Output the (x, y) coordinate of the center of the cell containing the given text.  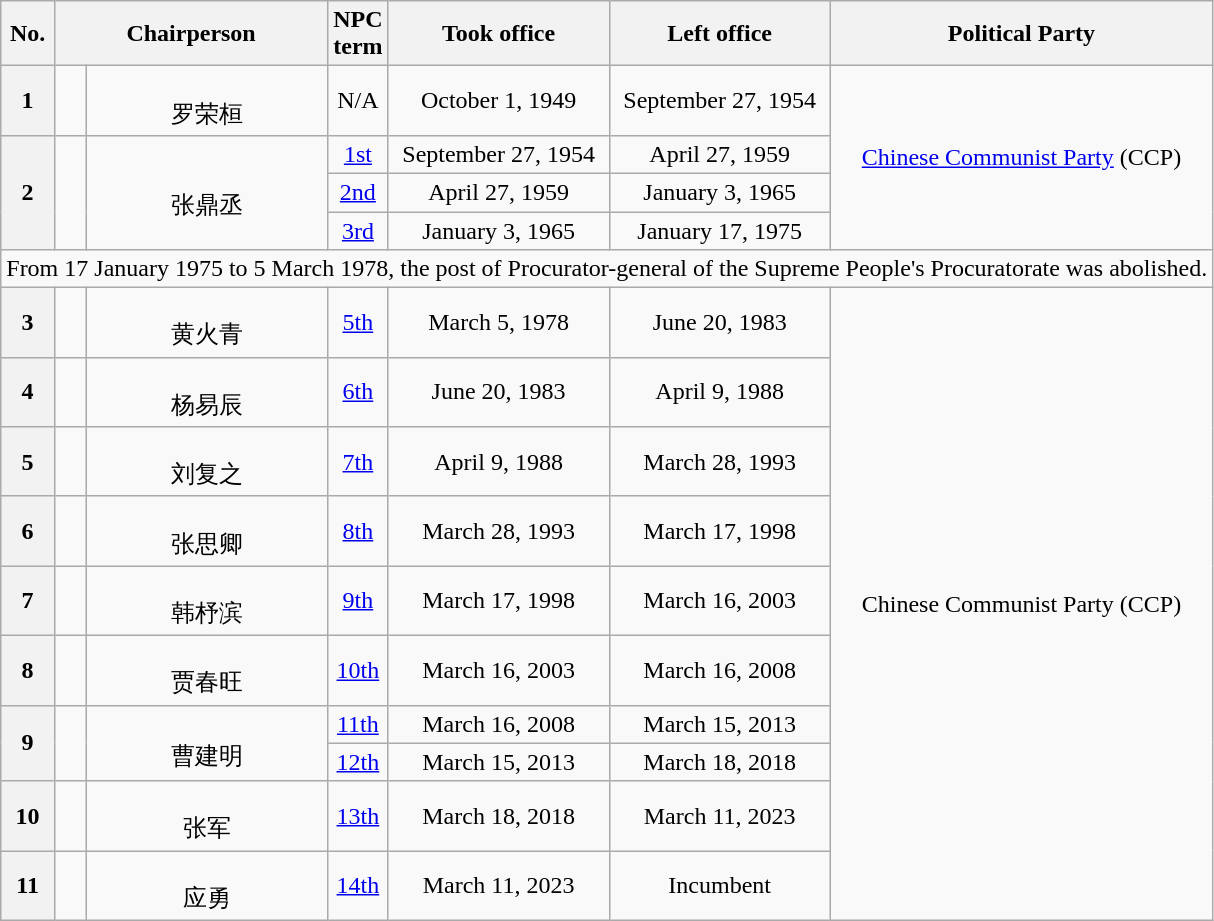
10th (358, 670)
No. (28, 34)
黄火青 (208, 323)
1st (358, 154)
7 (28, 601)
11 (28, 886)
11th (358, 724)
曹建明 (208, 743)
12th (358, 762)
1 (28, 101)
罗荣桓 (208, 101)
张鼎丞 (208, 192)
6th (358, 392)
9th (358, 601)
Took office (498, 34)
March 5, 1978 (498, 323)
From 17 January 1975 to 5 March 1978, the post of Procurator-general of the Supreme People's Procuratorate was abolished. (607, 269)
Left office (720, 34)
NPC term (358, 34)
N/A (358, 101)
5th (358, 323)
Incumbent (720, 886)
8 (28, 670)
13th (358, 816)
韩杼滨 (208, 601)
7th (358, 462)
张军 (208, 816)
14th (358, 886)
8th (358, 531)
10 (28, 816)
2nd (358, 192)
杨易辰 (208, 392)
3rd (358, 231)
Chairperson (190, 34)
张思卿 (208, 531)
5 (28, 462)
4 (28, 392)
October 1, 1949 (498, 101)
应勇 (208, 886)
9 (28, 743)
3 (28, 323)
6 (28, 531)
刘复之 (208, 462)
2 (28, 192)
Political Party (1021, 34)
January 17, 1975 (720, 231)
贾春旺 (208, 670)
